Find where the given text appears and provide that cell's center as [X, Y] coordinate. 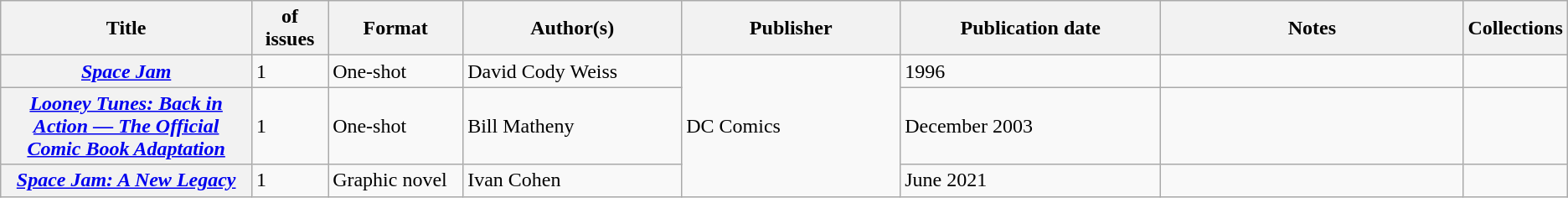
June 2021 [1030, 180]
Space Jam: A New Legacy [126, 180]
of issues [290, 29]
Space Jam [126, 71]
Title [126, 29]
Notes [1312, 29]
December 2003 [1030, 126]
Looney Tunes: Back in Action — The Official Comic Book Adaptation [126, 126]
Bill Matheny [573, 126]
Ivan Cohen [573, 180]
Publisher [791, 29]
1996 [1030, 71]
Graphic novel [395, 180]
Collections [1515, 29]
Format [395, 29]
Publication date [1030, 29]
DC Comics [791, 126]
Author(s) [573, 29]
David Cody Weiss [573, 71]
